Return the (X, Y) coordinate for the center point of the cell that contains the specified text.  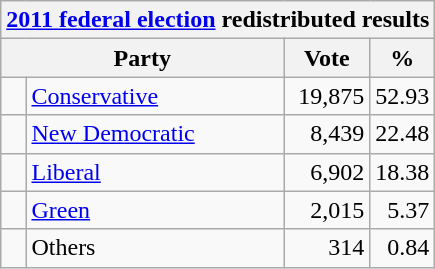
Conservative (155, 96)
2011 federal election redistributed results (218, 20)
% (402, 58)
6,902 (327, 172)
5.37 (402, 210)
8,439 (327, 134)
2,015 (327, 210)
Vote (327, 58)
52.93 (402, 96)
New Democratic (155, 134)
314 (327, 248)
0.84 (402, 248)
22.48 (402, 134)
Liberal (155, 172)
Others (155, 248)
19,875 (327, 96)
18.38 (402, 172)
Party (142, 58)
Green (155, 210)
